Search for the cell housing the specified text and yield its (X, Y) center coordinate. 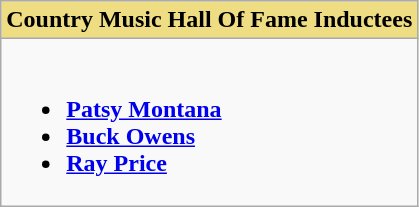
Country Music Hall Of Fame Inductees (210, 20)
Patsy MontanaBuck OwensRay Price (210, 122)
